Search for the cell housing the specified text and yield its (X, Y) center coordinate. 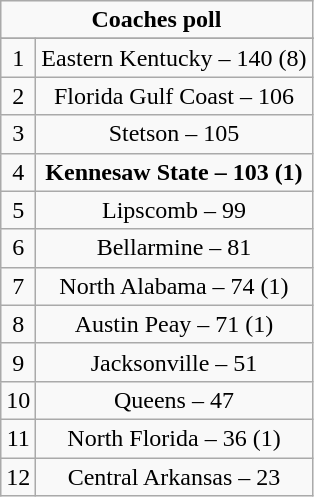
7 (18, 286)
Stetson – 105 (174, 134)
Eastern Kentucky – 140 (8) (174, 58)
Lipscomb – 99 (174, 210)
Queens – 47 (174, 400)
1 (18, 58)
11 (18, 438)
4 (18, 172)
North Florida – 36 (1) (174, 438)
Coaches poll (156, 20)
12 (18, 477)
9 (18, 362)
2 (18, 96)
10 (18, 400)
5 (18, 210)
3 (18, 134)
8 (18, 324)
North Alabama – 74 (1) (174, 286)
6 (18, 248)
Jacksonville – 51 (174, 362)
Bellarmine – 81 (174, 248)
Kennesaw State – 103 (1) (174, 172)
Austin Peay – 71 (1) (174, 324)
Florida Gulf Coast – 106 (174, 96)
Central Arkansas – 23 (174, 477)
